Detect which cell encompasses the target text, then output its [x, y] center coordinate. 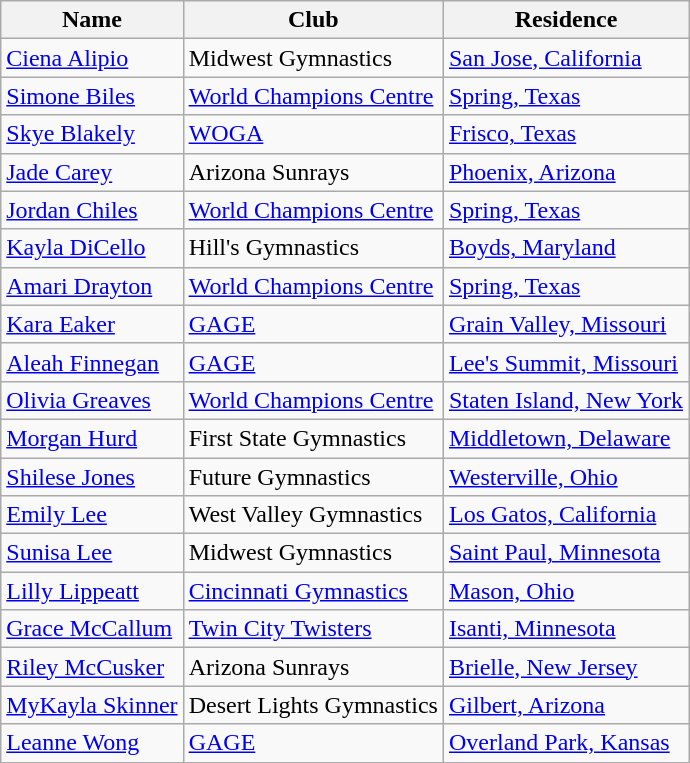
Amari Drayton [92, 286]
Kayla DiCello [92, 248]
Riley McCusker [92, 667]
Lilly Lippeatt [92, 591]
Residence [566, 20]
Olivia Greaves [92, 400]
Staten Island, New York [566, 400]
Overland Park, Kansas [566, 743]
Lee's Summit, Missouri [566, 362]
Middletown, Delaware [566, 438]
Twin City Twisters [313, 629]
Saint Paul, Minnesota [566, 553]
Frisco, Texas [566, 134]
Desert Lights Gymnastics [313, 705]
Future Gymnastics [313, 477]
Gilbert, Arizona [566, 705]
Sunisa Lee [92, 553]
Ciena Alipio [92, 58]
Mason, Ohio [566, 591]
Hill's Gymnastics [313, 248]
Name [92, 20]
MyKayla Skinner [92, 705]
Jade Carey [92, 172]
Grain Valley, Missouri [566, 324]
First State Gymnastics [313, 438]
Jordan Chiles [92, 210]
Grace McCallum [92, 629]
San Jose, California [566, 58]
Los Gatos, California [566, 515]
Kara Eaker [92, 324]
Isanti, Minnesota [566, 629]
WOGA [313, 134]
West Valley Gymnastics [313, 515]
Skye Blakely [92, 134]
Cincinnati Gymnastics [313, 591]
Shilese Jones [92, 477]
Aleah Finnegan [92, 362]
Westerville, Ohio [566, 477]
Brielle, New Jersey [566, 667]
Phoenix, Arizona [566, 172]
Leanne Wong [92, 743]
Simone Biles [92, 96]
Club [313, 20]
Morgan Hurd [92, 438]
Emily Lee [92, 515]
Boyds, Maryland [566, 248]
